Provide the [x, y] coordinate of the cell's center where the given text is located.  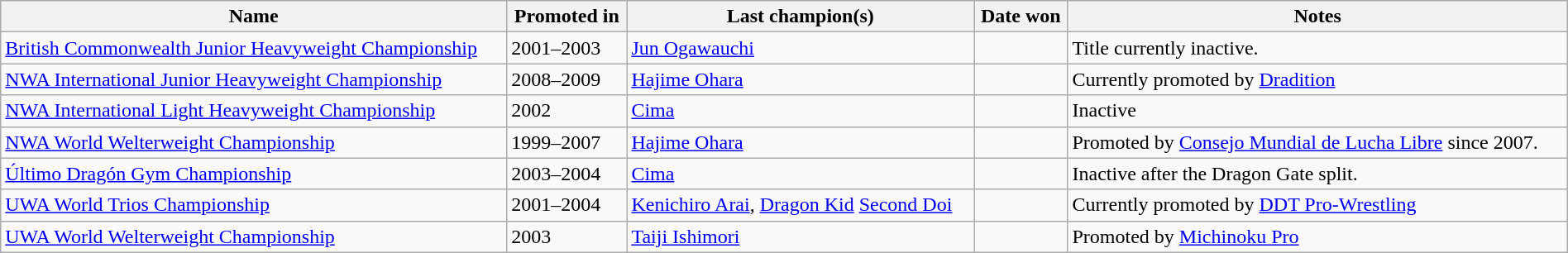
UWA World Trios Championship [254, 205]
British Commonwealth Junior Heavyweight Championship [254, 48]
Jun Ogawauchi [801, 48]
UWA World Welterweight Championship [254, 236]
Promoted by Michinoku Pro [1317, 236]
2002 [567, 111]
Name [254, 17]
Promoted in [567, 17]
NWA World Welterweight Championship [254, 142]
Promoted by Consejo Mundial de Lucha Libre since 2007. [1317, 142]
Currently promoted by DDT Pro-Wrestling [1317, 205]
Title currently inactive. [1317, 48]
2001–2003 [567, 48]
2008–2009 [567, 79]
Last champion(s) [801, 17]
NWA International Light Heavyweight Championship [254, 111]
1999–2007 [567, 142]
Inactive after the Dragon Gate split. [1317, 174]
Currently promoted by Dradition [1317, 79]
2003 [567, 236]
Inactive [1317, 111]
NWA International Junior Heavyweight Championship [254, 79]
Taiji Ishimori [801, 236]
2001–2004 [567, 205]
Notes [1317, 17]
Último Dragón Gym Championship [254, 174]
Kenichiro Arai, Dragon Kid Second Doi [801, 205]
2003–2004 [567, 174]
Date won [1021, 17]
